Scan for the cell matching the given text and deliver its [x, y] coordinate at center. 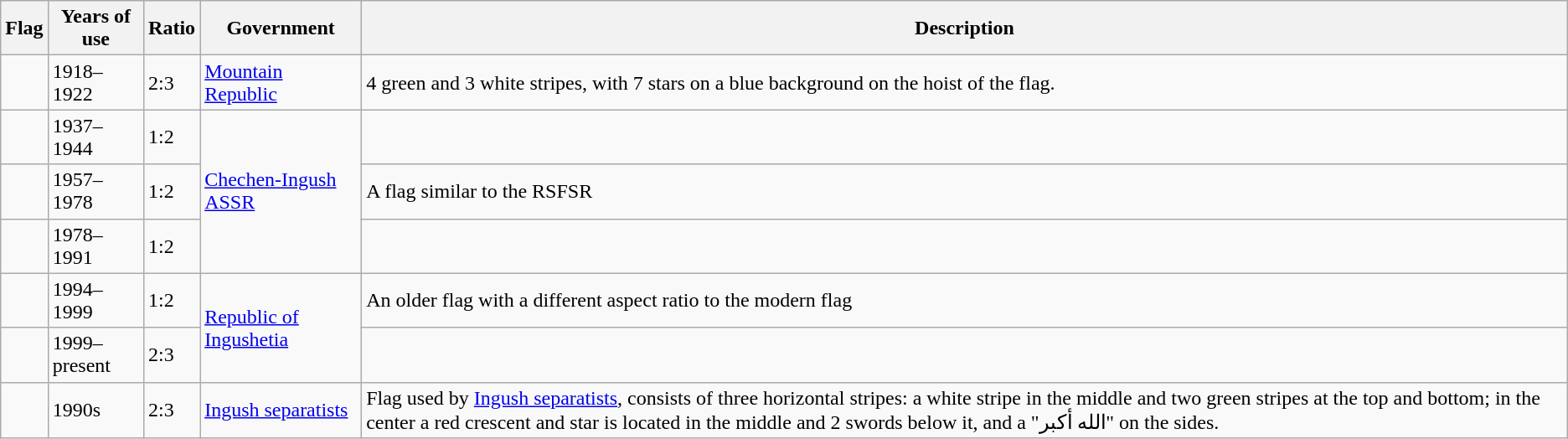
Ratio [173, 28]
Mountain Republic [281, 82]
1937–1944 [95, 137]
Government [281, 28]
1957–1978 [95, 191]
1994–1999 [95, 300]
1999–present [95, 355]
Flag [24, 28]
Republic of Ingushetia [281, 328]
An older flag with a different aspect ratio to the modern flag [965, 300]
Chechen-Ingush ASSR [281, 191]
1990s [95, 411]
4 green and 3 white stripes, with 7 stars on a blue background on the hoist of the flag. [965, 82]
1978–1991 [95, 246]
Years of use [95, 28]
Description [965, 28]
1918–1922 [95, 82]
Ingush separatists [281, 411]
A flag similar to the RSFSR [965, 191]
